Identify which cell holds the provided text, then report its (x, y) central coordinate. 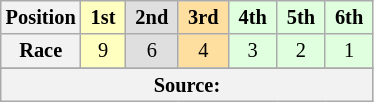
4 (203, 51)
3 (253, 51)
Position (41, 17)
1 (349, 51)
Race (41, 51)
6 (152, 51)
1st (104, 17)
2nd (152, 17)
6th (349, 17)
5th (301, 17)
9 (104, 51)
2 (301, 51)
4th (253, 17)
3rd (203, 17)
Source: (187, 85)
